Identify which cell holds the provided text, then report its [X, Y] central coordinate. 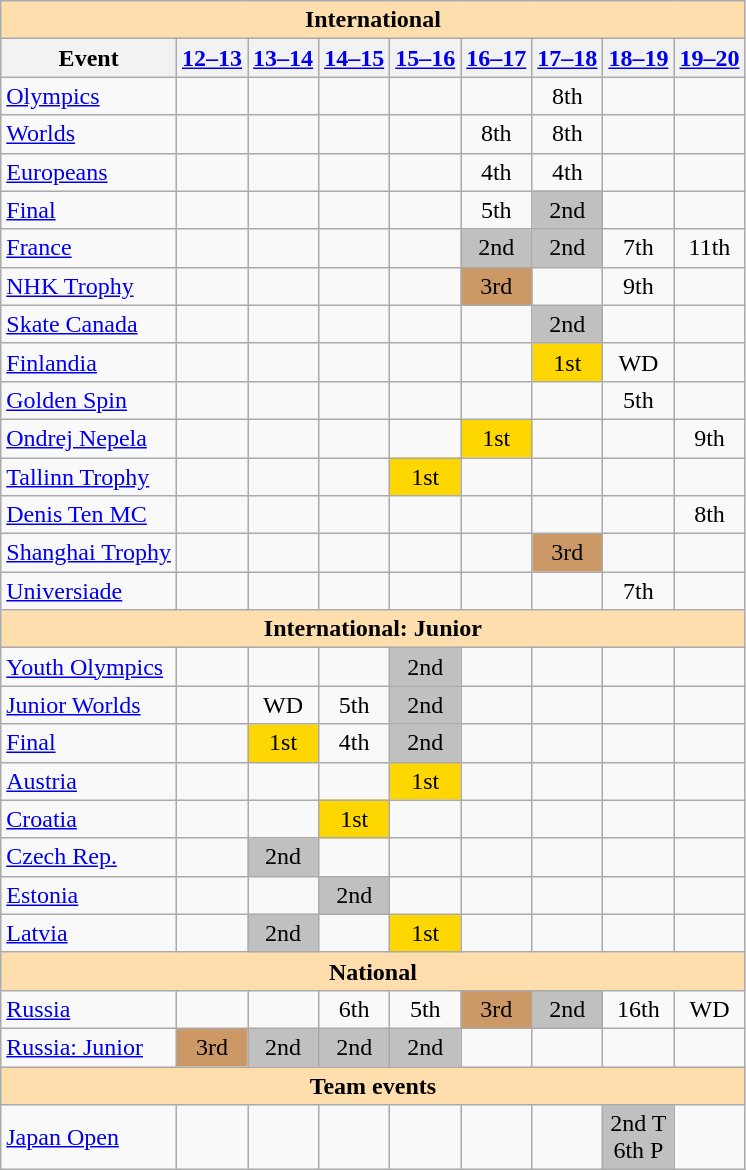
Universiade [89, 591]
Worlds [89, 134]
Japan Open [89, 1138]
11th [710, 248]
Tallinn Trophy [89, 477]
Team events [373, 1085]
2nd T 6th P [638, 1138]
19–20 [710, 58]
Austria [89, 781]
18–19 [638, 58]
Czech Rep. [89, 857]
National [373, 971]
Event [89, 58]
6th [354, 1009]
Croatia [89, 819]
Denis Ten MC [89, 515]
16th [638, 1009]
International [373, 20]
Latvia [89, 933]
Russia: Junior [89, 1047]
13–14 [284, 58]
France [89, 248]
Shanghai Trophy [89, 553]
Olympics [89, 96]
Golden Spin [89, 400]
12–13 [212, 58]
14–15 [354, 58]
Youth Olympics [89, 667]
16–17 [496, 58]
Finlandia [89, 362]
17–18 [568, 58]
International: Junior [373, 629]
15–16 [426, 58]
Ondrej Nepela [89, 438]
Estonia [89, 895]
Skate Canada [89, 324]
NHK Trophy [89, 286]
Junior Worlds [89, 705]
Europeans [89, 172]
Russia [89, 1009]
